Search for the cell housing the specified text and yield its [x, y] center coordinate. 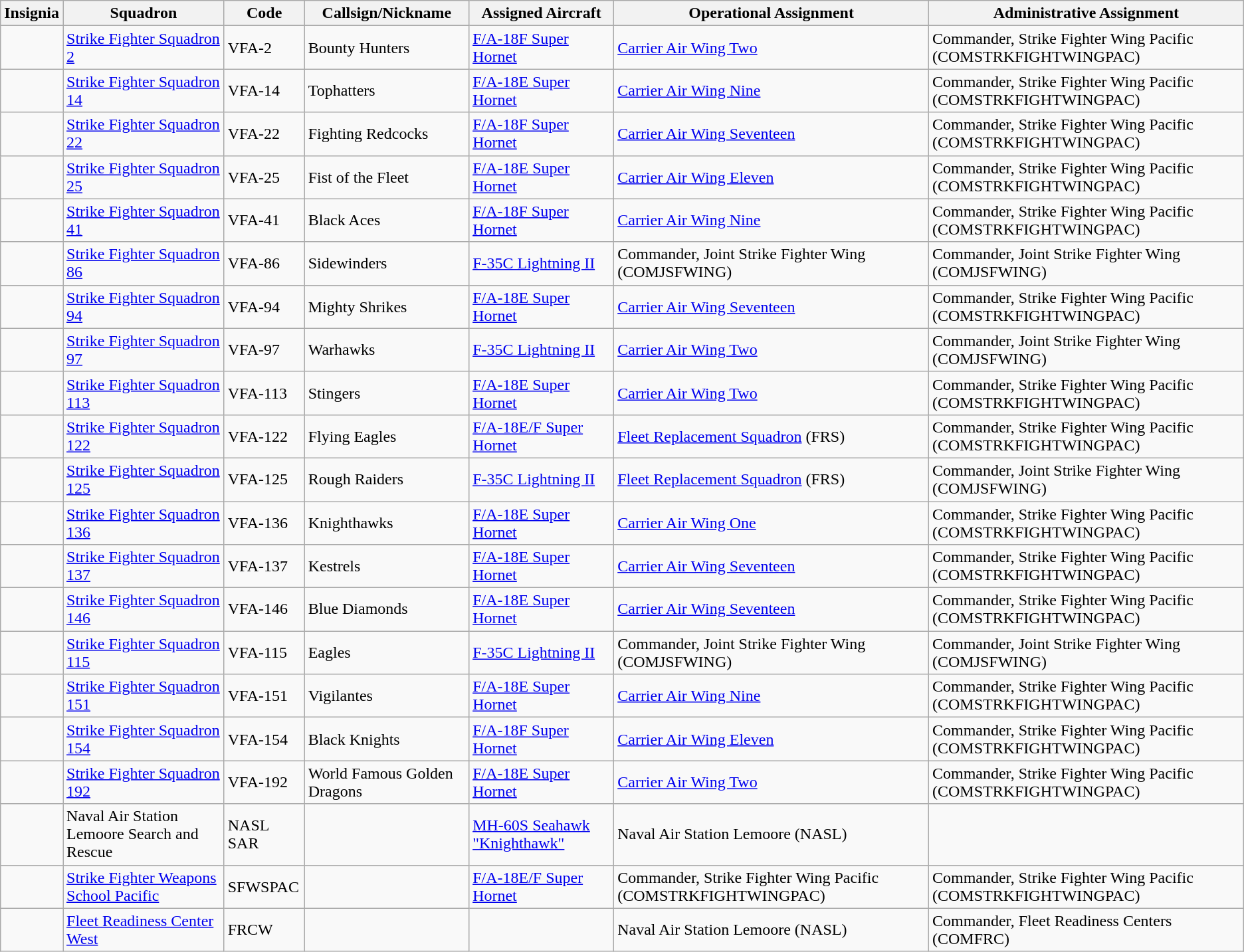
Tophatters [387, 90]
Flying Eagles [387, 436]
Bounty Hunters [387, 48]
VFA-2 [264, 48]
VFA-97 [264, 349]
Black Knights [387, 739]
Strike Fighter Squadron 94 [144, 307]
VFA-41 [264, 221]
VFA-94 [264, 307]
Strike Fighter Weapons School Pacific [144, 886]
Carrier Air Wing One [772, 522]
Strike Fighter Squadron 86 [144, 263]
VFA-86 [264, 263]
Callsign/Nickname [387, 13]
VFA-137 [264, 566]
VFA-151 [264, 696]
Squadron [144, 13]
Operational Assignment [772, 13]
Sidewinders [387, 263]
Black Aces [387, 221]
Strike Fighter Squadron 115 [144, 652]
Administrative Assignment [1086, 13]
SFWSPAC [264, 886]
Code [264, 13]
VFA-25 [264, 177]
Strike Fighter Squadron 25 [144, 177]
Strike Fighter Squadron 154 [144, 739]
Assigned Aircraft [542, 13]
Mighty Shrikes [387, 307]
VFA-136 [264, 522]
VFA-146 [264, 610]
Strike Fighter Squadron 113 [144, 393]
Knighthawks [387, 522]
Strike Fighter Squadron 41 [144, 221]
NASL SAR [264, 834]
Strike Fighter Squadron 22 [144, 134]
Strike Fighter Squadron 146 [144, 610]
Vigilantes [387, 696]
Commander, Fleet Readiness Centers (COMFRC) [1086, 930]
FRCW [264, 930]
VFA-14 [264, 90]
Blue Diamonds [387, 610]
Strike Fighter Squadron 137 [144, 566]
Kestrels [387, 566]
Strike Fighter Squadron 2 [144, 48]
World Famous Golden Dragons [387, 783]
Fighting Redcocks [387, 134]
Fleet Readiness Center West [144, 930]
VFA-125 [264, 480]
Eagles [387, 652]
Strike Fighter Squadron 192 [144, 783]
VFA-122 [264, 436]
Strike Fighter Squadron 97 [144, 349]
MH-60S Seahawk "Knighthawk" [542, 834]
Strike Fighter Squadron 125 [144, 480]
Insignia [32, 13]
Stingers [387, 393]
VFA-154 [264, 739]
Naval Air Station Lemoore Search and Rescue [144, 834]
VFA-192 [264, 783]
VFA-113 [264, 393]
Warhawks [387, 349]
Strike Fighter Squadron 14 [144, 90]
Strike Fighter Squadron 151 [144, 696]
Fist of the Fleet [387, 177]
Strike Fighter Squadron 122 [144, 436]
Strike Fighter Squadron 136 [144, 522]
VFA-22 [264, 134]
VFA-115 [264, 652]
Rough Raiders [387, 480]
